Detect which cell encompasses the target text, then output its [x, y] center coordinate. 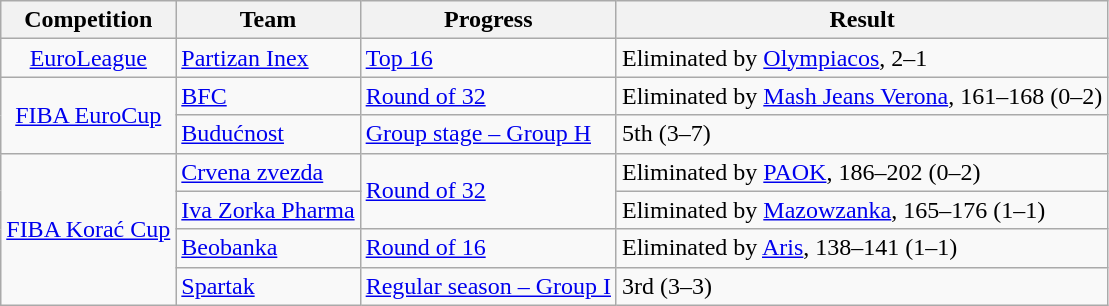
Group stage – Group H [488, 134]
Budućnost [268, 134]
Result [862, 20]
Spartak [268, 286]
Partizan Inex [268, 58]
3rd (3–3) [862, 286]
Beobanka [268, 248]
Eliminated by Aris, 138–141 (1–1) [862, 248]
FIBA Korać Cup [88, 229]
Round of 16 [488, 248]
Eliminated by Olympiacos, 2–1 [862, 58]
Competition [88, 20]
Team [268, 20]
Iva Zorka Pharma [268, 210]
Eliminated by PAOK, 186–202 (0–2) [862, 172]
BFC [268, 96]
Top 16 [488, 58]
EuroLeague [88, 58]
Crvena zvezda [268, 172]
Eliminated by Mash Jeans Verona, 161–168 (0–2) [862, 96]
Progress [488, 20]
FIBA EuroCup [88, 115]
Eliminated by Mazowzanka, 165–176 (1–1) [862, 210]
Regular season – Group I [488, 286]
5th (3–7) [862, 134]
